Pinpoint the cell where the given text exists, returning its [x, y] midpoint coordinate. 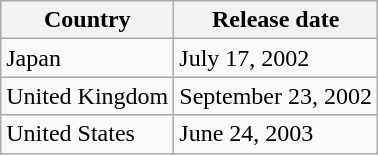
September 23, 2002 [276, 96]
Japan [88, 58]
June 24, 2003 [276, 134]
United Kingdom [88, 96]
United States [88, 134]
Release date [276, 20]
Country [88, 20]
July 17, 2002 [276, 58]
